Determine the [x, y] coordinate at the center of the cell enclosing the given text.  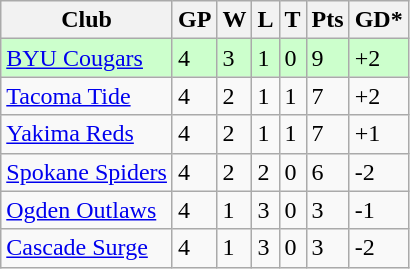
Cascade Surge [87, 248]
Yakima Reds [87, 134]
T [292, 20]
Spokane Spiders [87, 172]
-1 [378, 210]
Tacoma Tide [87, 96]
GD* [378, 20]
Club [87, 20]
9 [328, 58]
+1 [378, 134]
Ogden Outlaws [87, 210]
GP [194, 20]
L [266, 20]
BYU Cougars [87, 58]
6 [328, 172]
W [234, 20]
Pts [328, 20]
